Capture the cell that displays the provided text and extract its (X, Y) central coordinate. 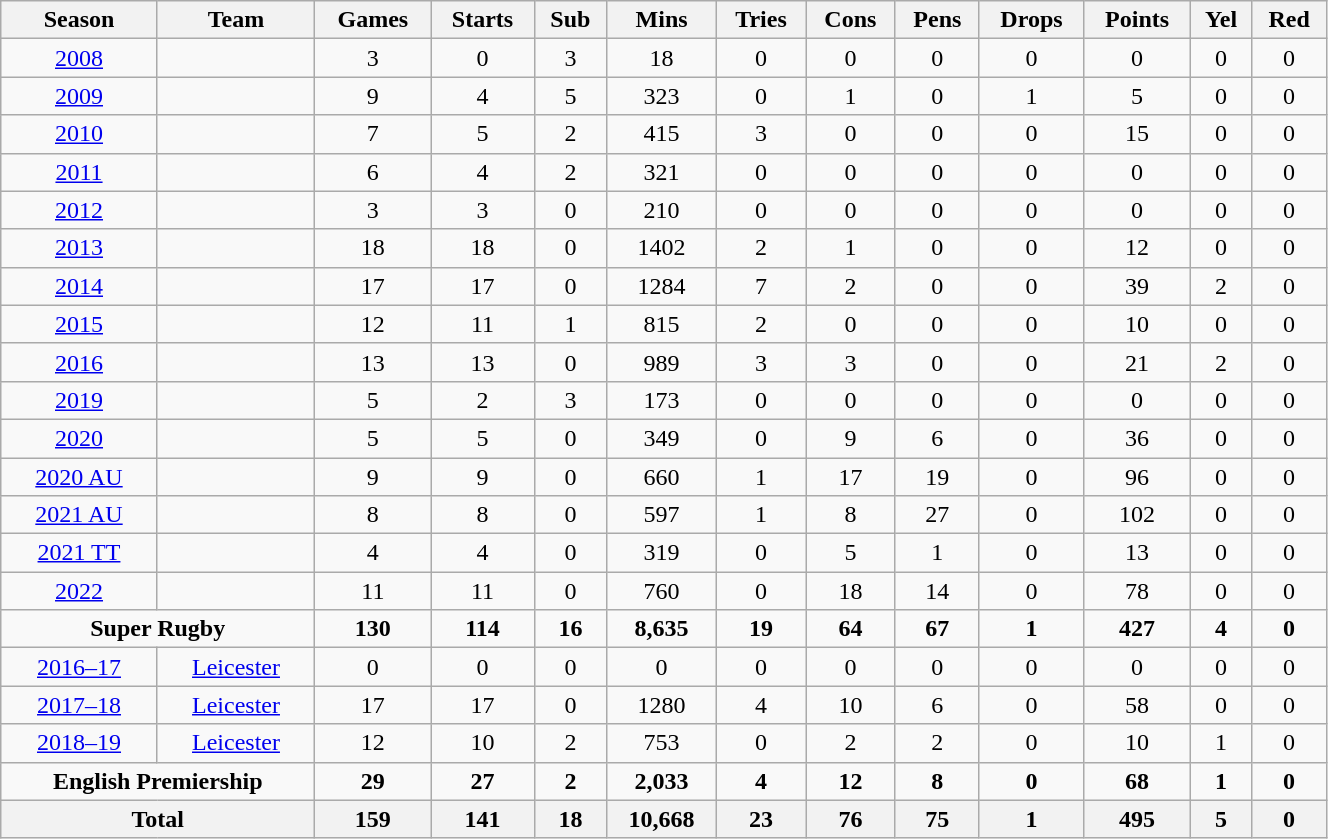
15 (1138, 134)
2019 (80, 400)
130 (373, 629)
Total (158, 819)
Super Rugby (158, 629)
114 (482, 629)
815 (662, 324)
173 (662, 400)
Tries (760, 20)
2012 (80, 210)
2020 (80, 438)
96 (1138, 477)
159 (373, 819)
Mins (662, 20)
321 (662, 172)
23 (760, 819)
76 (851, 819)
68 (1138, 781)
495 (1138, 819)
Season (80, 20)
1280 (662, 705)
2015 (80, 324)
2009 (80, 96)
2017–18 (80, 705)
210 (662, 210)
2,033 (662, 781)
67 (937, 629)
2011 (80, 172)
597 (662, 515)
2014 (80, 286)
14 (937, 591)
21 (1138, 362)
Starts (482, 20)
16 (570, 629)
Team (236, 20)
Points (1138, 20)
78 (1138, 591)
2010 (80, 134)
2018–19 (80, 743)
2016 (80, 362)
660 (662, 477)
415 (662, 134)
64 (851, 629)
760 (662, 591)
323 (662, 96)
36 (1138, 438)
Yel (1220, 20)
1284 (662, 286)
427 (1138, 629)
Red (1290, 20)
58 (1138, 705)
1402 (662, 248)
2008 (80, 58)
Sub (570, 20)
29 (373, 781)
39 (1138, 286)
English Premiership (158, 781)
2021 AU (80, 515)
Pens (937, 20)
141 (482, 819)
75 (937, 819)
2016–17 (80, 667)
989 (662, 362)
2020 AU (80, 477)
10,668 (662, 819)
2013 (80, 248)
102 (1138, 515)
Games (373, 20)
2021 TT (80, 553)
349 (662, 438)
753 (662, 743)
Drops (1031, 20)
8,635 (662, 629)
Cons (851, 20)
319 (662, 553)
2022 (80, 591)
